Scan for the cell matching the given text and deliver its [x, y] coordinate at center. 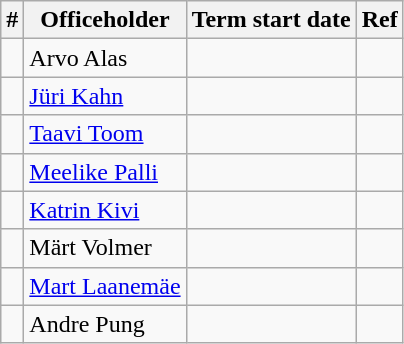
Arvo Alas [105, 58]
Ref [380, 20]
Märt Volmer [105, 248]
Officeholder [105, 20]
# [12, 20]
Jüri Kahn [105, 96]
Mart Laanemäe [105, 286]
Meelike Palli [105, 172]
Katrin Kivi [105, 210]
Taavi Toom [105, 134]
Term start date [271, 20]
Andre Pung [105, 324]
